Determine the [X, Y] coordinate at the center of the cell enclosing the given text.  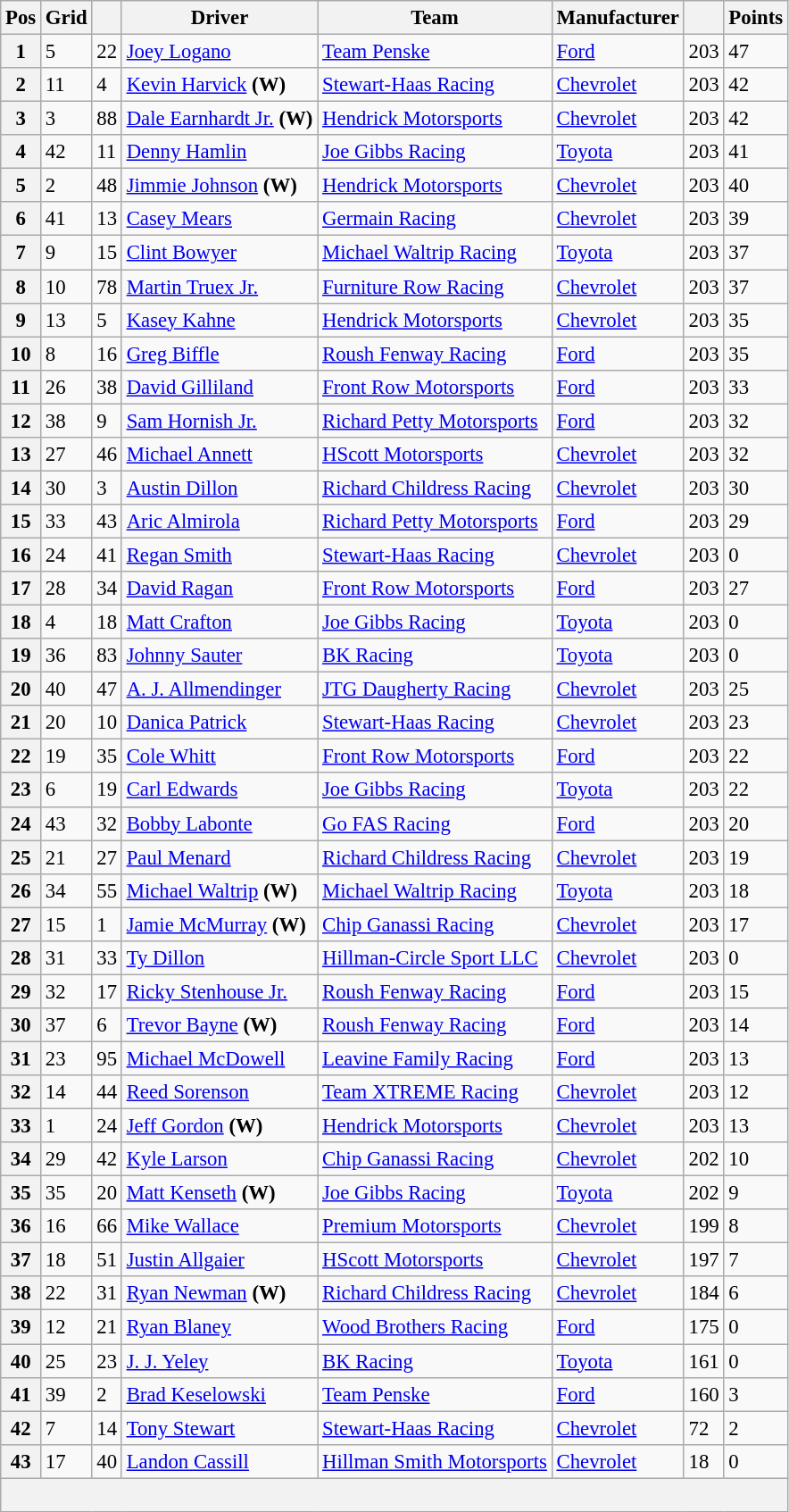
Aric Almirola [220, 522]
78 [107, 287]
Michael McDowell [220, 1058]
Jamie McMurray (W) [220, 924]
184 [703, 1294]
Trevor Bayne (W) [220, 1025]
Clint Bowyer [220, 253]
83 [107, 656]
JTG Daugherty Racing [435, 689]
55 [107, 890]
David Ragan [220, 589]
Wood Brothers Racing [435, 1327]
Points [755, 18]
Justin Allgaier [220, 1260]
Bobby Labonte [220, 823]
A. J. Allmendinger [220, 689]
Cole Whitt [220, 756]
Go FAS Racing [435, 823]
Ryan Newman (W) [220, 1294]
Driver [220, 18]
51 [107, 1260]
David Gilliland [220, 387]
Greg Biffle [220, 354]
Denny Hamlin [220, 152]
Kasey Kahne [220, 320]
Team XTREME Racing [435, 1092]
Team [435, 18]
Tony Stewart [220, 1428]
Grid [66, 18]
J. J. Yeley [220, 1361]
Martin Truex Jr. [220, 287]
46 [107, 455]
Johnny Sauter [220, 656]
72 [703, 1428]
Jimmie Johnson (W) [220, 186]
Premium Motorsports [435, 1226]
Reed Sorenson [220, 1092]
Austin Dillon [220, 488]
Landon Cassill [220, 1461]
Kevin Harvick (W) [220, 85]
Casey Mears [220, 219]
Joey Logano [220, 52]
Sam Hornish Jr. [220, 421]
95 [107, 1058]
Manufacturer [618, 18]
88 [107, 119]
Carl Edwards [220, 790]
Matt Kenseth (W) [220, 1193]
Mike Wallace [220, 1226]
Matt Crafton [220, 622]
Leavine Family Racing [435, 1058]
Michael Annett [220, 455]
48 [107, 186]
Ty Dillon [220, 958]
Brad Keselowski [220, 1394]
Michael Waltrip (W) [220, 890]
44 [107, 1092]
Kyle Larson [220, 1159]
Regan Smith [220, 555]
Hillman-Circle Sport LLC [435, 958]
161 [703, 1361]
197 [703, 1260]
199 [703, 1226]
Paul Menard [220, 857]
Furniture Row Racing [435, 287]
Danica Patrick [220, 723]
Pos [21, 18]
160 [703, 1394]
175 [703, 1327]
Hillman Smith Motorsports [435, 1461]
Germain Racing [435, 219]
Ryan Blaney [220, 1327]
Dale Earnhardt Jr. (W) [220, 119]
66 [107, 1226]
Ricky Stenhouse Jr. [220, 991]
Jeff Gordon (W) [220, 1126]
